From the cell containing the given text, extract its center point as (X, Y) coordinate. 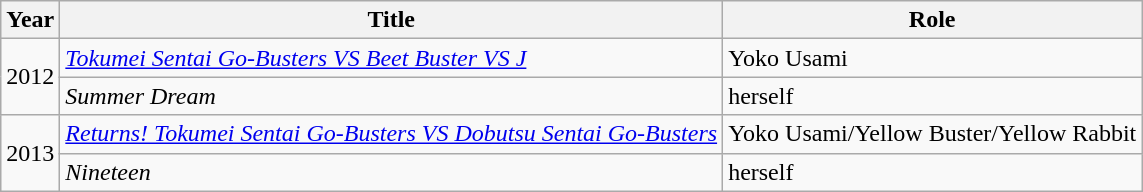
Yoko Usami (932, 58)
2013 (30, 153)
Summer Dream (392, 96)
Nineteen (392, 172)
Year (30, 20)
Tokumei Sentai Go-Busters VS Beet Buster VS J (392, 58)
Yoko Usami/Yellow Buster/Yellow Rabbit (932, 134)
Returns! Tokumei Sentai Go-Busters VS Dobutsu Sentai Go-Busters (392, 134)
Role (932, 20)
2012 (30, 77)
Title (392, 20)
